Capture the cell that displays the provided text and extract its [x, y] central coordinate. 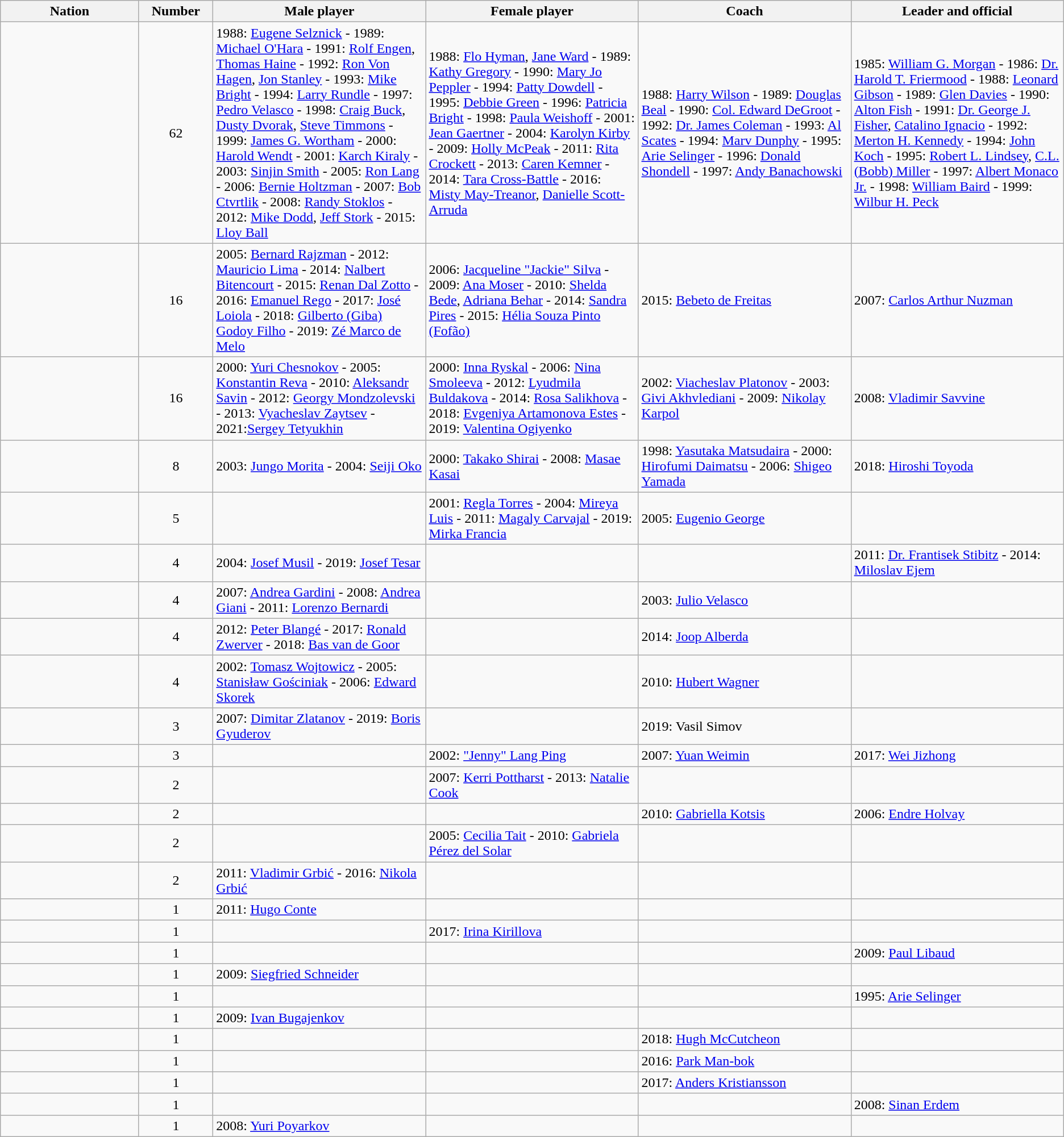
2002: Viacheslav Platonov - 2003: Givi Akhvlediani - 2009: Nikolay Karpol [745, 398]
2018: Hiroshi Toyoda [957, 466]
2005: Cecilia Tait - 2010: Gabriela Pérez del Solar [532, 843]
Male player [319, 11]
2014: Joop Alberda [745, 636]
2016: Park Man-bok [745, 1061]
2011: Dr. Frantisek Stibitz - 2014: Miloslav Ejem [957, 563]
2000: Yuri Chesnokov - 2005: Konstantin Reva - 2010: Aleksandr Savin - 2012: Georgy Mondzolevski - 2013: Vyacheslav Zaytsev - 2021:Sergey Tetyukhin [319, 398]
2018: Hugh McCutcheon [745, 1039]
Coach [745, 11]
2007: Kerri Pottharst - 2013: Natalie Cook [532, 784]
2010: Gabriella Kotsis [745, 814]
Leader and official [957, 11]
2015: Bebeto de Freitas [745, 300]
2009: Siegfried Schneider [319, 974]
1995: Arie Selinger [957, 996]
2006: Endre Holvay [957, 814]
2007: Andrea Gardini - 2008: Andrea Giani - 2011: Lorenzo Bernardi [319, 600]
2003: Jungo Morita - 2004: Seiji Oko [319, 466]
8 [176, 466]
Female player [532, 11]
2009: Paul Libaud [957, 953]
2009: Ivan Bugajenkov [319, 1018]
2019: Vasil Simov [745, 726]
2017: Wei Jizhong [957, 755]
1998: Yasutaka Matsudaira - 2000: Hirofumi Daimatsu - 2006: Shigeo Yamada [745, 466]
62 [176, 133]
2006: Jacqueline "Jackie" Silva - 2009: Ana Moser - 2010: Shelda Bede, Adriana Behar - 2014: Sandra Pires - 2015: Hélia Souza Pinto (Fofão) [532, 300]
2007: Yuan Weimin [745, 755]
2003: Julio Velasco [745, 600]
2008: Sinan Erdem [957, 1104]
2007: Dimitar Zlatanov - 2019: Boris Gyuderov [319, 726]
2004: Josef Musil - 2019: Josef Tesar [319, 563]
2008: Vladimir Savvine [957, 398]
2005: Eugenio George [745, 518]
2007: Carlos Arthur Nuzman [957, 300]
2001: Regla Torres - 2004: Mireya Luis - 2011: Magaly Carvajal - 2019: Mirka Francia [532, 518]
2002: "Jenny" Lang Ping [532, 755]
Nation [69, 11]
Number [176, 11]
2011: Hugo Conte [319, 910]
2002: Tomasz Wojtowicz - 2005: Stanisław Gościniak - 2006: Edward Skorek [319, 681]
2012: Peter Blangé - 2017: Ronald Zwerver - 2018: Bas van de Goor [319, 636]
2008: Yuri Poyarkov [319, 1126]
2000: Takako Shirai - 2008: Masae Kasai [532, 466]
2017: Irina Kirillova [532, 931]
5 [176, 518]
2017: Anders Kristiansson [745, 1082]
2011: Vladimir Grbić - 2016: Nikola Grbić [319, 881]
2010: Hubert Wagner [745, 681]
